Identify which cell holds the provided text, then report its (X, Y) central coordinate. 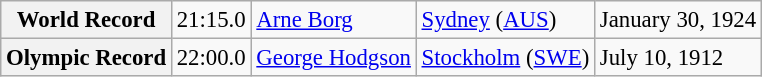
January 30, 1924 (678, 20)
22:00.0 (211, 58)
Stockholm (SWE) (505, 58)
George Hodgson (334, 58)
July 10, 1912 (678, 58)
Olympic Record (86, 58)
World Record (86, 20)
Sydney (AUS) (505, 20)
Arne Borg (334, 20)
21:15.0 (211, 20)
